Pinpoint the cell where the given text exists, returning its (X, Y) midpoint coordinate. 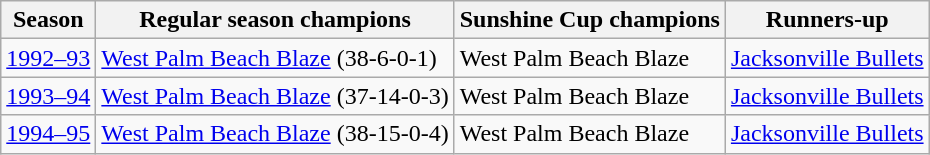
Regular season champions (275, 20)
West Palm Beach Blaze (38-6-0-1) (275, 58)
West Palm Beach Blaze (37-14-0-3) (275, 96)
Sunshine Cup champions (590, 20)
West Palm Beach Blaze (38-15-0-4) (275, 134)
1992–93 (48, 58)
1993–94 (48, 96)
1994–95 (48, 134)
Season (48, 20)
Runners-up (827, 20)
